For the text-containing cell, return its midpoint in [x, y] coordinate format. 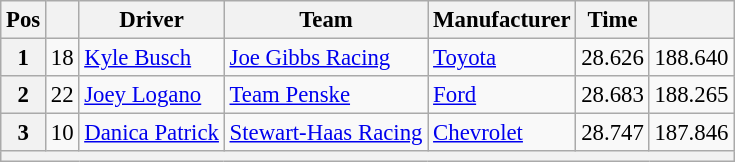
Team Penske [326, 95]
Ford [502, 95]
Chevrolet [502, 133]
Driver [152, 20]
Manufacturer [502, 20]
28.626 [612, 58]
187.846 [692, 133]
28.747 [612, 133]
Team [326, 20]
28.683 [612, 95]
Toyota [502, 58]
Kyle Busch [152, 58]
Danica Patrick [152, 133]
Stewart-Haas Racing [326, 133]
10 [62, 133]
Pos [24, 20]
Time [612, 20]
Joe Gibbs Racing [326, 58]
Joey Logano [152, 95]
188.640 [692, 58]
1 [24, 58]
18 [62, 58]
2 [24, 95]
188.265 [692, 95]
22 [62, 95]
3 [24, 133]
